Locate the cell with the specified text and output its [X, Y] center coordinate. 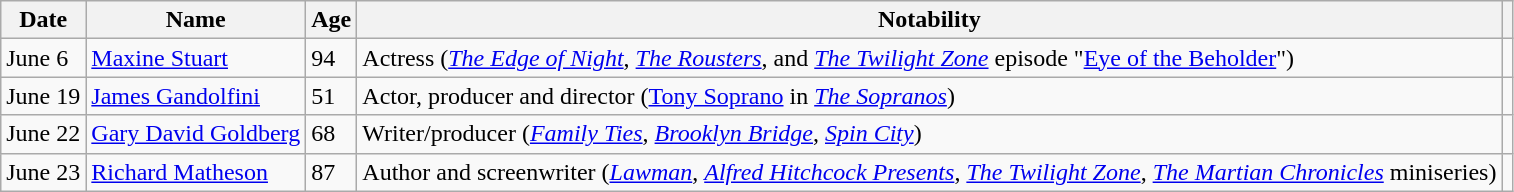
87 [332, 172]
James Gandolfini [196, 96]
Author and screenwriter (Lawman, Alfred Hitchcock Presents, The Twilight Zone, The Martian Chronicles miniseries) [930, 172]
Maxine Stuart [196, 58]
June 19 [44, 96]
Actor, producer and director (Tony Soprano in The Sopranos) [930, 96]
51 [332, 96]
Name [196, 20]
Gary David Goldberg [196, 134]
94 [332, 58]
Richard Matheson [196, 172]
Date [44, 20]
June 6 [44, 58]
Writer/producer (Family Ties, Brooklyn Bridge, Spin City) [930, 134]
Actress (The Edge of Night, The Rousters, and The Twilight Zone episode "Eye of the Beholder") [930, 58]
June 22 [44, 134]
Notability [930, 20]
Age [332, 20]
68 [332, 134]
June 23 [44, 172]
